Identify which cell holds the provided text, then report its (x, y) central coordinate. 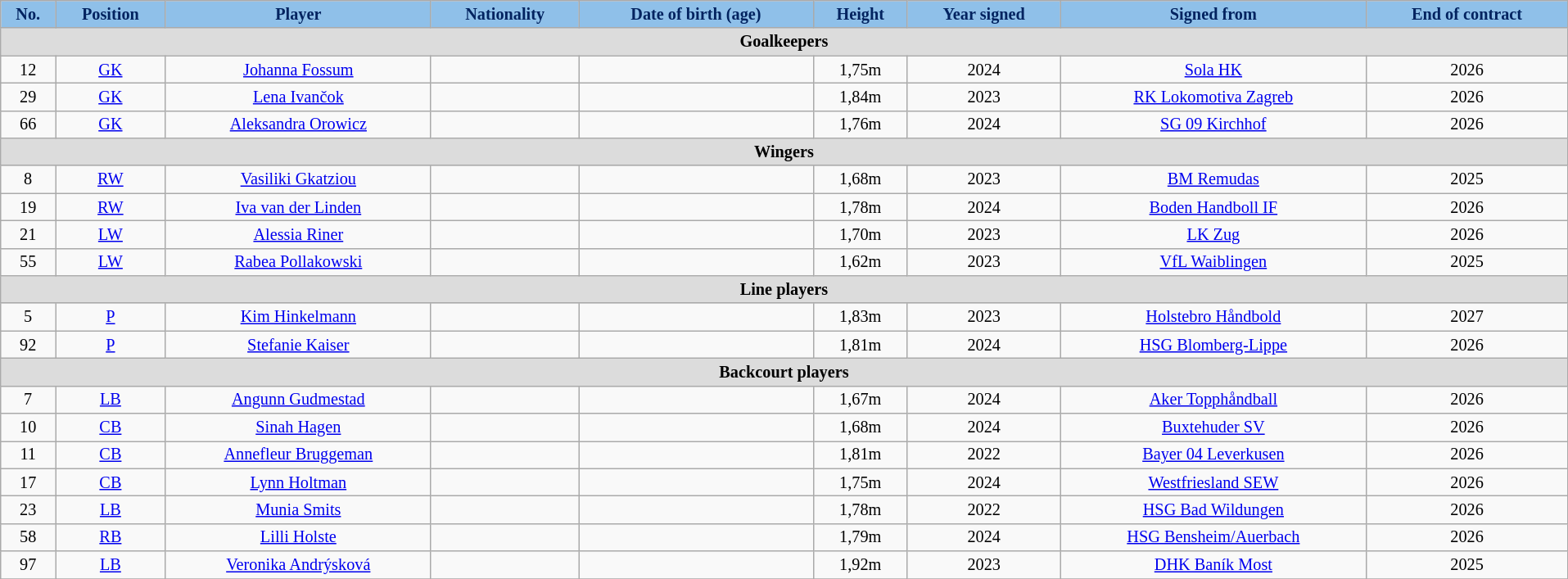
2027 (1467, 317)
Vasiliki Gkatziou (298, 179)
Year signed (983, 14)
1,67m (860, 400)
1,62m (860, 262)
Aker Topphåndball (1213, 400)
Nationality (504, 14)
1,83m (860, 317)
HSG Bad Wildungen (1213, 509)
Munia Smits (298, 509)
Aleksandra Orowicz (298, 124)
Bayer 04 Leverkusen (1213, 455)
Lena Ivančok (298, 97)
RB (111, 537)
Date of birth (age) (696, 14)
Stefanie Kaiser (298, 345)
Sola HK (1213, 69)
19 (28, 207)
Height (860, 14)
Goalkeepers (784, 42)
Veronika Andrýsková (298, 564)
21 (28, 234)
23 (28, 509)
Angunn Gudmestad (298, 400)
92 (28, 345)
DHK Baník Most (1213, 564)
Buxtehuder SV (1213, 427)
End of contract (1467, 14)
1,84m (860, 97)
HSG Blomberg-Lippe (1213, 345)
11 (28, 455)
1,92m (860, 564)
29 (28, 97)
10 (28, 427)
Position (111, 14)
Wingers (784, 152)
Sinah Hagen (298, 427)
Line players (784, 289)
Johanna Fossum (298, 69)
1,76m (860, 124)
HSG Bensheim/Auerbach (1213, 537)
Alessia Riner (298, 234)
SG 09 Kirchhof (1213, 124)
Player (298, 14)
Signed from (1213, 14)
Annefleur Bruggeman (298, 455)
1,70m (860, 234)
Lilli Holste (298, 537)
Lynn Holtman (298, 482)
17 (28, 482)
5 (28, 317)
12 (28, 69)
RK Lokomotiva Zagreb (1213, 97)
55 (28, 262)
VfL Waiblingen (1213, 262)
Iva van der Linden (298, 207)
97 (28, 564)
1,79m (860, 537)
8 (28, 179)
Kim Hinkelmann (298, 317)
BM Remudas (1213, 179)
LK Zug (1213, 234)
Boden Handboll IF (1213, 207)
58 (28, 537)
66 (28, 124)
Westfriesland SEW (1213, 482)
7 (28, 400)
Backcourt players (784, 372)
No. (28, 14)
Holstebro Håndbold (1213, 317)
Rabea Pollakowski (298, 262)
